Pinpoint the cell where the given text exists, returning its [x, y] midpoint coordinate. 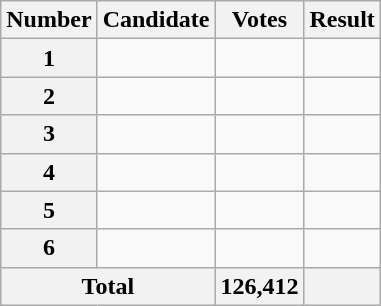
Number [49, 20]
2 [49, 96]
Total [108, 286]
1 [49, 58]
Candidate [156, 20]
Result [342, 20]
4 [49, 172]
3 [49, 134]
5 [49, 210]
Votes [260, 20]
6 [49, 248]
126,412 [260, 286]
